Identify which cell holds the provided text, then report its (x, y) central coordinate. 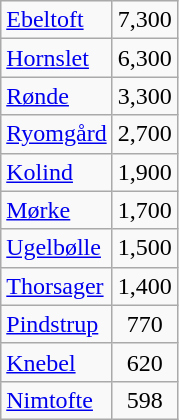
Ugelbølle (56, 248)
Rønde (56, 96)
Pindstrup (56, 324)
3,300 (144, 96)
Ebeltoft (56, 20)
1,900 (144, 172)
2,700 (144, 134)
Knebel (56, 362)
770 (144, 324)
Hornslet (56, 58)
Ryomgård (56, 134)
7,300 (144, 20)
1,700 (144, 210)
Mørke (56, 210)
Nimtofte (56, 400)
Thorsager (56, 286)
620 (144, 362)
598 (144, 400)
Kolind (56, 172)
6,300 (144, 58)
1,500 (144, 248)
1,400 (144, 286)
